Capture the cell that displays the provided text and extract its [x, y] central coordinate. 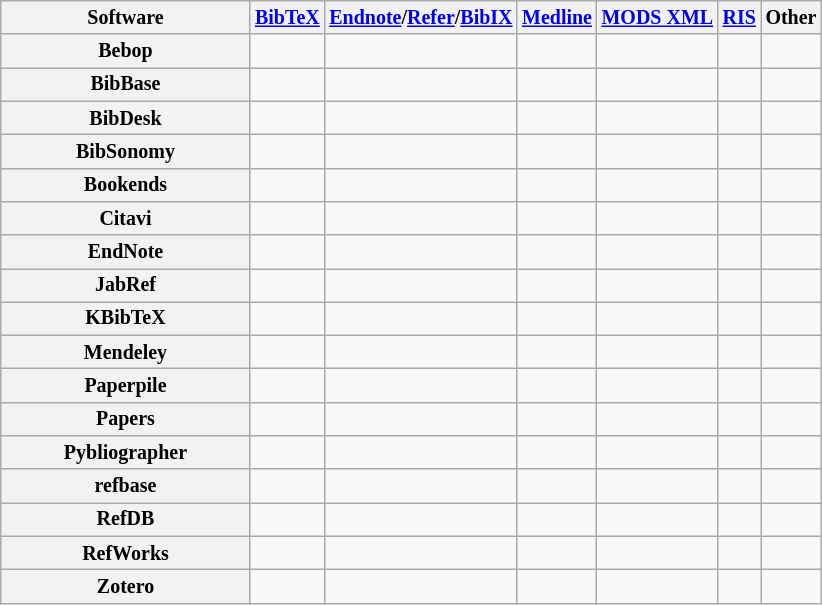
JabRef [126, 286]
refbase [126, 486]
Medline [556, 18]
Paperpile [126, 386]
BibTeX [287, 18]
RefWorks [126, 554]
Citavi [126, 218]
EndNote [126, 252]
Other [792, 18]
BibDesk [126, 118]
Endnote/Refer/BibIX [422, 18]
Zotero [126, 586]
BibSonomy [126, 152]
Mendeley [126, 352]
RefDB [126, 520]
Pybliographer [126, 452]
RIS [740, 18]
Bebop [126, 52]
KBibTeX [126, 318]
BibBase [126, 84]
Bookends [126, 184]
Software [126, 18]
Papers [126, 420]
MODS XML [658, 18]
